Find where the given text appears and provide that cell's center as (x, y) coordinate. 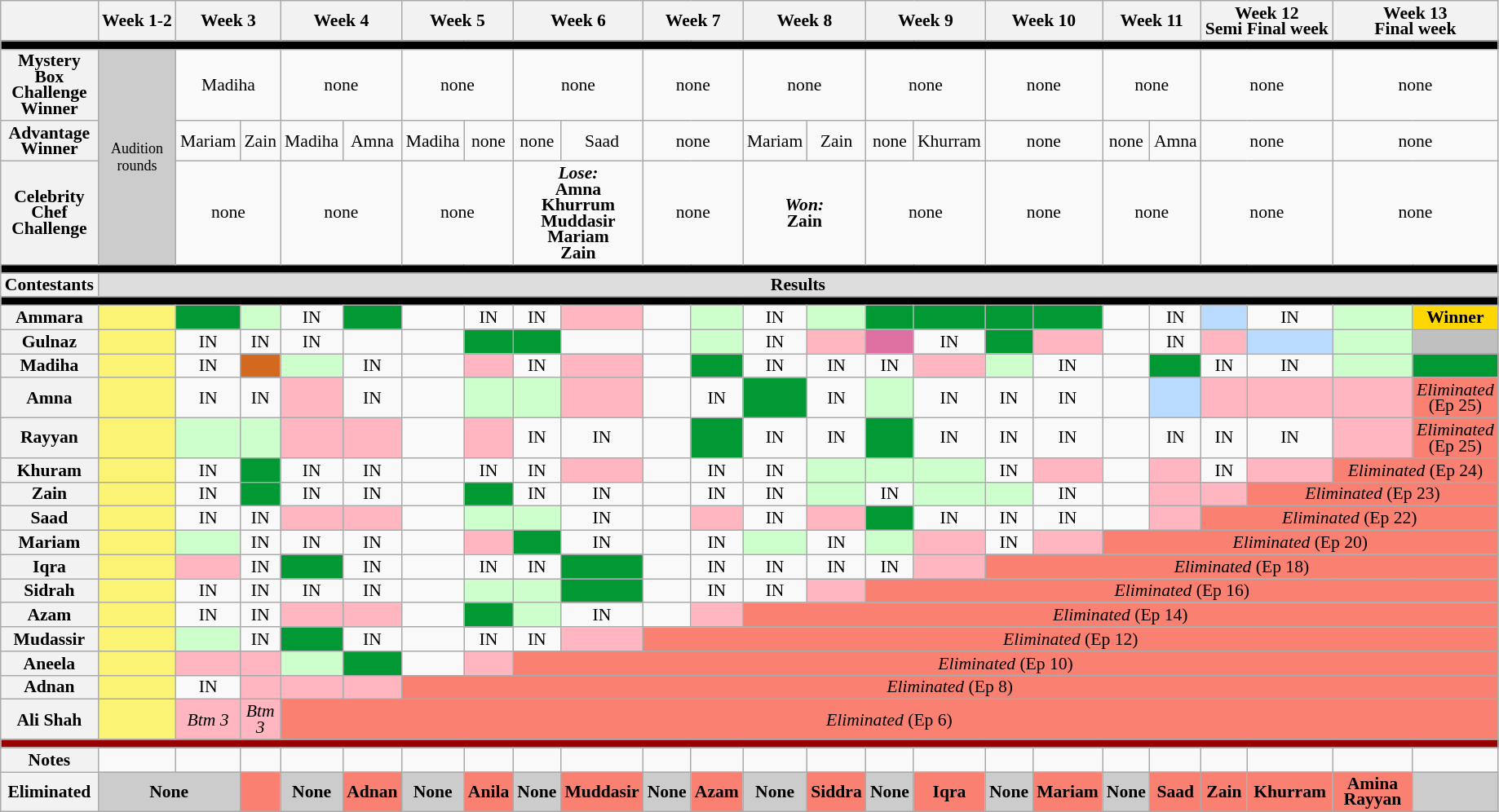
Eliminated (Ep 22) (1350, 519)
Week 3 (228, 21)
Gulnaz (49, 342)
Rayyan (49, 439)
Sidrah (49, 591)
AminaRayyan (1373, 792)
Week 4 (341, 21)
Week 13 Final week (1416, 21)
Week 8 (804, 21)
Won: Zain (804, 214)
Eliminated (49, 792)
Eliminated (Ep 8) (950, 687)
Notes (49, 760)
Eliminated (Ep 18) (1241, 567)
Week 10 (1044, 21)
Eliminated (Ep 12) (1071, 639)
Ammara (49, 318)
Lose:Amna Khurrum Muddasir Mariam Zain (577, 214)
Mystery Box Challenge Winner (49, 85)
Mudassir (49, 639)
Eliminated (Ep 6) (889, 719)
Muddasir (602, 792)
Week 7 (693, 21)
Eliminated (Ep 23) (1373, 494)
Eliminated (Ep 14) (1121, 616)
Week 1-2 (137, 21)
Week 6 (577, 21)
Advantage Winner (49, 142)
Eliminated (Ep 10) (1006, 664)
Siddra (837, 792)
Ali Shah (49, 719)
Contestants (49, 285)
Week 5 (458, 21)
Winner (1455, 318)
Eliminated (Ep 16) (1183, 591)
Celebrity Chef Challenge (49, 214)
Week 12 Semi Final week (1267, 21)
Week 9 (926, 21)
Eliminated (Ep 24) (1416, 470)
Results (798, 285)
Aneela (49, 664)
Auditionrounds (137, 157)
Khuram (49, 470)
Week 11 (1152, 21)
Anila (489, 792)
Eliminated (Ep 20) (1300, 543)
